Provide the [X, Y] coordinate of the cell's center where the given text is located.  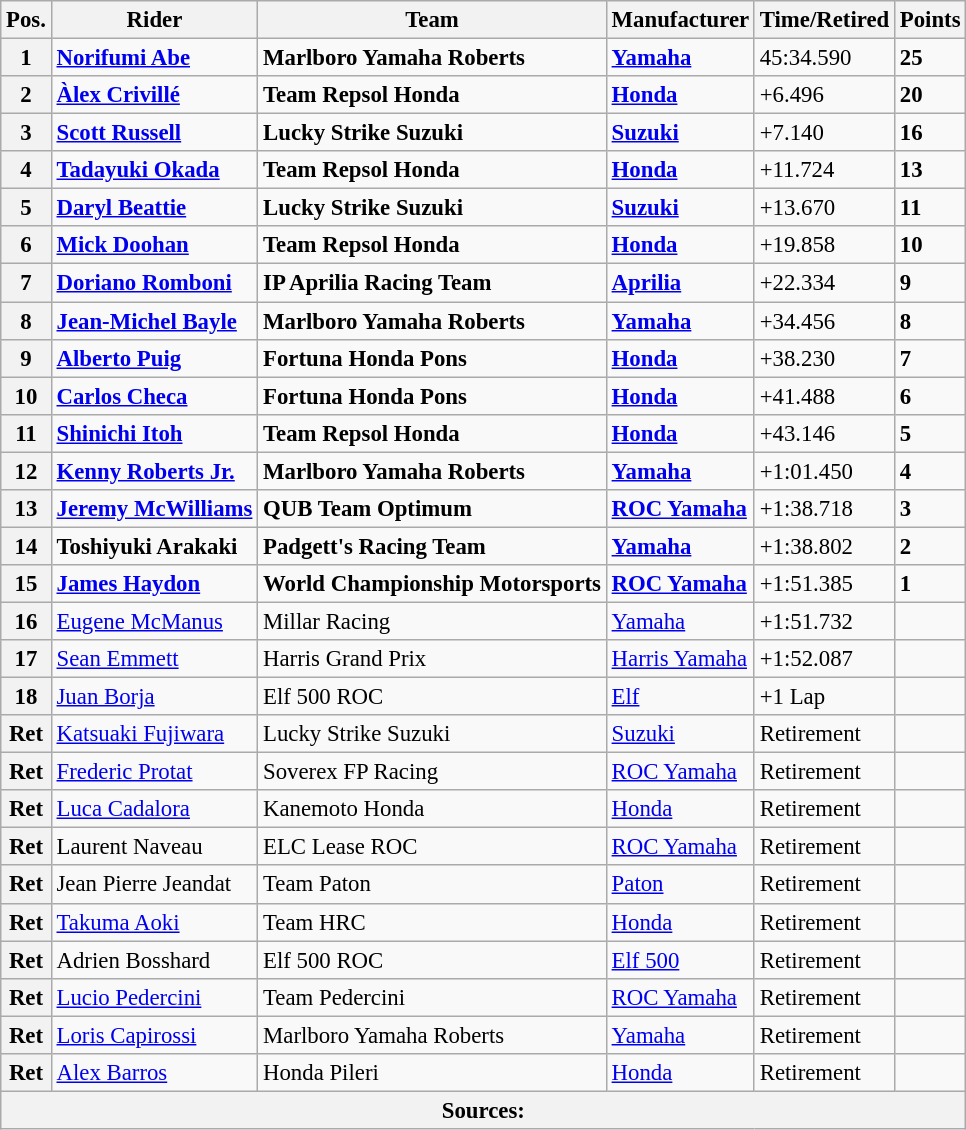
Points [930, 20]
Shinichi Itoh [154, 433]
Team HRC [432, 922]
Norifumi Abe [154, 58]
Alex Barros [154, 1073]
Millar Racing [432, 621]
Mick Doohan [154, 245]
20 [930, 95]
Kanemoto Honda [432, 809]
+11.724 [824, 170]
Rider [154, 20]
Tadayuki Okada [154, 170]
Paton [680, 885]
14 [26, 546]
+19.858 [824, 245]
+13.670 [824, 208]
+1:52.087 [824, 659]
17 [26, 659]
Elf 500 [680, 960]
World Championship Motorsports [432, 584]
Juan Borja [154, 697]
Takuma Aoki [154, 922]
+1 Lap [824, 697]
Sean Emmett [154, 659]
Katsuaki Fujiwara [154, 734]
QUB Team Optimum [432, 509]
12 [26, 471]
+22.334 [824, 283]
+1:51.732 [824, 621]
ELC Lease ROC [432, 847]
Àlex Crivillé [154, 95]
Team Paton [432, 885]
Elf [680, 697]
Team [432, 20]
Adrien Bosshard [154, 960]
Eugene McManus [154, 621]
+1:38.802 [824, 546]
Pos. [26, 20]
Luca Cadalora [154, 809]
+38.230 [824, 358]
Honda Pileri [432, 1073]
Jeremy McWilliams [154, 509]
Padgett's Racing Team [432, 546]
+1:01.450 [824, 471]
Laurent Naveau [154, 847]
+41.488 [824, 396]
IP Aprilia Racing Team [432, 283]
45:34.590 [824, 58]
Jean-Michel Bayle [154, 321]
+34.456 [824, 321]
Lucio Pedercini [154, 997]
+1:38.718 [824, 509]
Jean Pierre Jeandat [154, 885]
Aprilia [680, 283]
+6.496 [824, 95]
Scott Russell [154, 133]
Kenny Roberts Jr. [154, 471]
+43.146 [824, 433]
+7.140 [824, 133]
Loris Capirossi [154, 1035]
Toshiyuki Arakaki [154, 546]
Frederic Protat [154, 772]
Sources: [484, 1110]
Alberto Puig [154, 358]
James Haydon [154, 584]
Time/Retired [824, 20]
25 [930, 58]
Team Pedercini [432, 997]
Harris Yamaha [680, 659]
Doriano Romboni [154, 283]
Carlos Checa [154, 396]
Harris Grand Prix [432, 659]
Manufacturer [680, 20]
Soverex FP Racing [432, 772]
18 [26, 697]
+1:51.385 [824, 584]
Daryl Beattie [154, 208]
15 [26, 584]
